Determine the [x, y] coordinate at the center of the cell enclosing the given text.  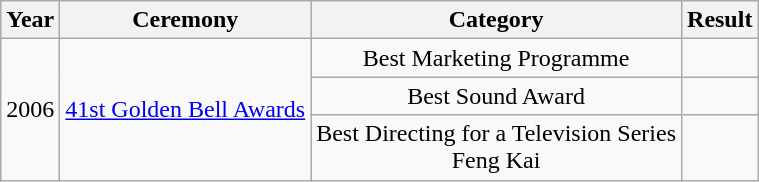
2006 [30, 110]
Result [720, 20]
41st Golden Bell Awards [186, 110]
Best Sound Award [496, 96]
Year [30, 20]
Category [496, 20]
Best Marketing Programme [496, 58]
Best Directing for a Television SeriesFeng Kai [496, 148]
Ceremony [186, 20]
